Return the [x, y] coordinate for the center point of the cell that contains the specified text.  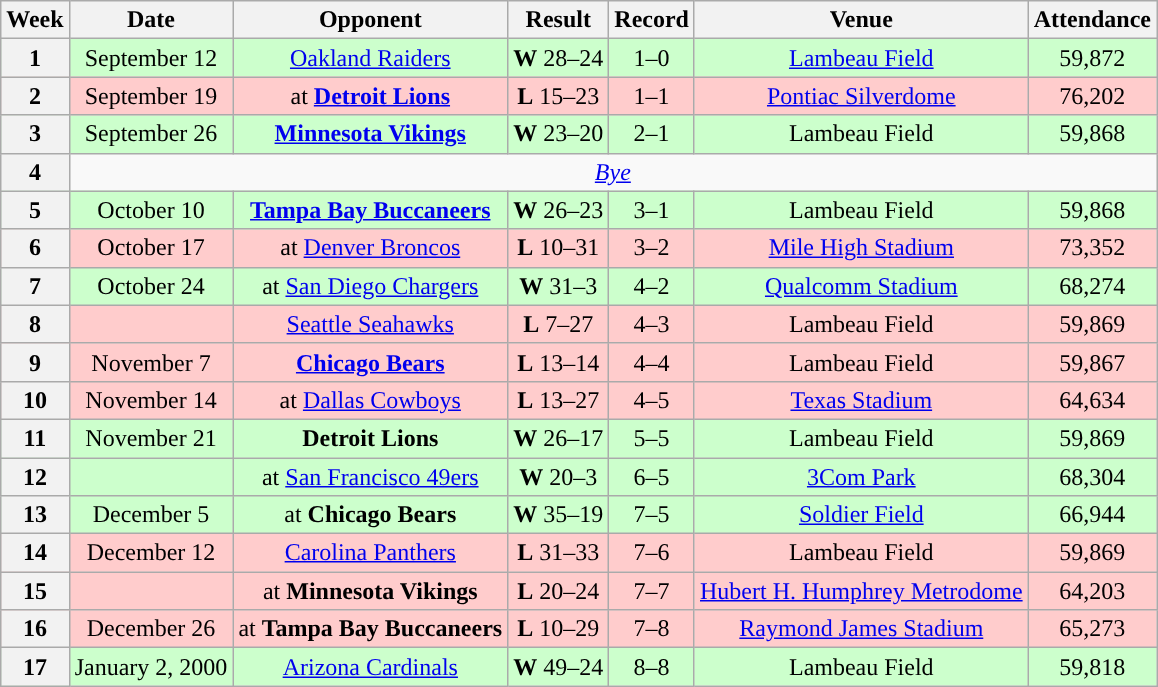
4 [35, 172]
W 26–23 [558, 210]
7–5 [652, 515]
3 [35, 134]
17 [35, 667]
Result [558, 20]
5–5 [652, 438]
3–1 [652, 210]
13 [35, 515]
L 13–14 [558, 362]
Texas Stadium [861, 400]
L 31–33 [558, 553]
Opponent [370, 20]
Record [652, 20]
4–2 [652, 286]
68,274 [1092, 286]
11 [35, 438]
Minnesota Vikings [370, 134]
1 [35, 58]
December 12 [151, 553]
7–7 [652, 591]
W 26–17 [558, 438]
59,818 [1092, 667]
L 20–24 [558, 591]
8–8 [652, 667]
Mile High Stadium [861, 248]
Carolina Panthers [370, 553]
at Dallas Cowboys [370, 400]
4–5 [652, 400]
October 10 [151, 210]
7–8 [652, 629]
L 10–31 [558, 248]
2–1 [652, 134]
6–5 [652, 477]
66,944 [1092, 515]
W 28–24 [558, 58]
L 10–29 [558, 629]
7–6 [652, 553]
Arizona Cardinals [370, 667]
1–1 [652, 96]
4–4 [652, 362]
12 [35, 477]
7 [35, 286]
2 [35, 96]
October 17 [151, 248]
at Chicago Bears [370, 515]
Week [35, 20]
Oakland Raiders [370, 58]
September 19 [151, 96]
November 14 [151, 400]
Soldier Field [861, 515]
Venue [861, 20]
Seattle Seahawks [370, 324]
W 23–20 [558, 134]
Attendance [1092, 20]
3–2 [652, 248]
9 [35, 362]
Raymond James Stadium [861, 629]
64,634 [1092, 400]
L 15–23 [558, 96]
L 7–27 [558, 324]
W 31–3 [558, 286]
Chicago Bears [370, 362]
December 26 [151, 629]
64,203 [1092, 591]
Tampa Bay Buccaneers [370, 210]
September 12 [151, 58]
Bye [612, 172]
December 5 [151, 515]
3Com Park [861, 477]
16 [35, 629]
15 [35, 591]
Detroit Lions [370, 438]
59,872 [1092, 58]
W 49–24 [558, 667]
Qualcomm Stadium [861, 286]
8 [35, 324]
73,352 [1092, 248]
59,867 [1092, 362]
65,273 [1092, 629]
at Minnesota Vikings [370, 591]
November 7 [151, 362]
November 21 [151, 438]
6 [35, 248]
September 26 [151, 134]
at San Diego Chargers [370, 286]
10 [35, 400]
W 20–3 [558, 477]
1–0 [652, 58]
L 13–27 [558, 400]
January 2, 2000 [151, 667]
Date [151, 20]
Hubert H. Humphrey Metrodome [861, 591]
at Tampa Bay Buccaneers [370, 629]
5 [35, 210]
14 [35, 553]
W 35–19 [558, 515]
at Denver Broncos [370, 248]
Pontiac Silverdome [861, 96]
October 24 [151, 286]
76,202 [1092, 96]
at San Francisco 49ers [370, 477]
at Detroit Lions [370, 96]
4–3 [652, 324]
68,304 [1092, 477]
